From the cell containing the given text, extract its center point as [x, y] coordinate. 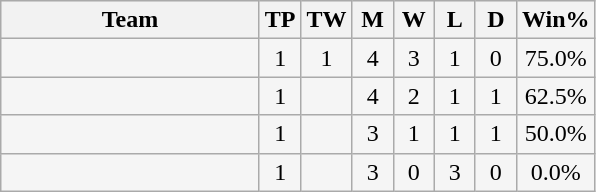
D [496, 20]
0.0% [556, 172]
TP [280, 20]
Team [130, 20]
Win% [556, 20]
W [414, 20]
TW [326, 20]
2 [414, 96]
L [454, 20]
62.5% [556, 96]
75.0% [556, 58]
50.0% [556, 134]
M [372, 20]
